Provide the [X, Y] coordinate of the cell's center where the given text is located.  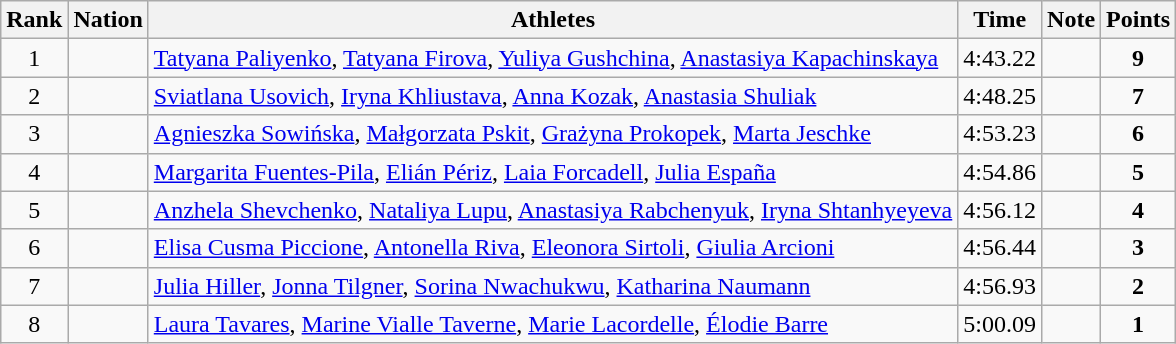
8 [34, 324]
Points [1138, 20]
Note [1072, 20]
4:53.23 [1000, 134]
Elisa Cusma Piccione, Antonella Riva, Eleonora Sirtoli, Giulia Arcioni [553, 248]
Margarita Fuentes-Pila, Elián Périz, Laia Forcadell, Julia España [553, 172]
Julia Hiller, Jonna Tilgner, Sorina Nwachukwu, Katharina Naumann [553, 286]
9 [1138, 58]
Rank [34, 20]
Laura Tavares, Marine Vialle Taverne, Marie Lacordelle, Élodie Barre [553, 324]
Sviatlana Usovich, Iryna Khliustava, Anna Kozak, Anastasia Shuliak [553, 96]
5:00.09 [1000, 324]
4:54.86 [1000, 172]
4:56.12 [1000, 210]
Agnieszka Sowińska, Małgorzata Pskit, Grażyna Prokopek, Marta Jeschke [553, 134]
Tatyana Paliyenko, Tatyana Firova, Yuliya Gushchina, Anastasiya Kapachinskaya [553, 58]
Athletes [553, 20]
4:56.44 [1000, 248]
Nation [108, 20]
4:56.93 [1000, 286]
Anzhela Shevchenko, Nataliya Lupu, Anastasiya Rabchenyuk, Iryna Shtanhyeyeva [553, 210]
4:43.22 [1000, 58]
4:48.25 [1000, 96]
Time [1000, 20]
